Identify which cell holds the provided text, then report its [x, y] central coordinate. 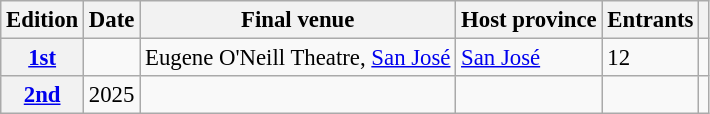
Date [112, 20]
San José [529, 58]
Final venue [298, 20]
Entrants [650, 20]
Edition [42, 20]
Eugene O'Neill Theatre, San José [298, 58]
2025 [112, 95]
Host province [529, 20]
12 [650, 58]
1st [42, 58]
2nd [42, 95]
